Locate the cell with the specified text and output its (X, Y) center coordinate. 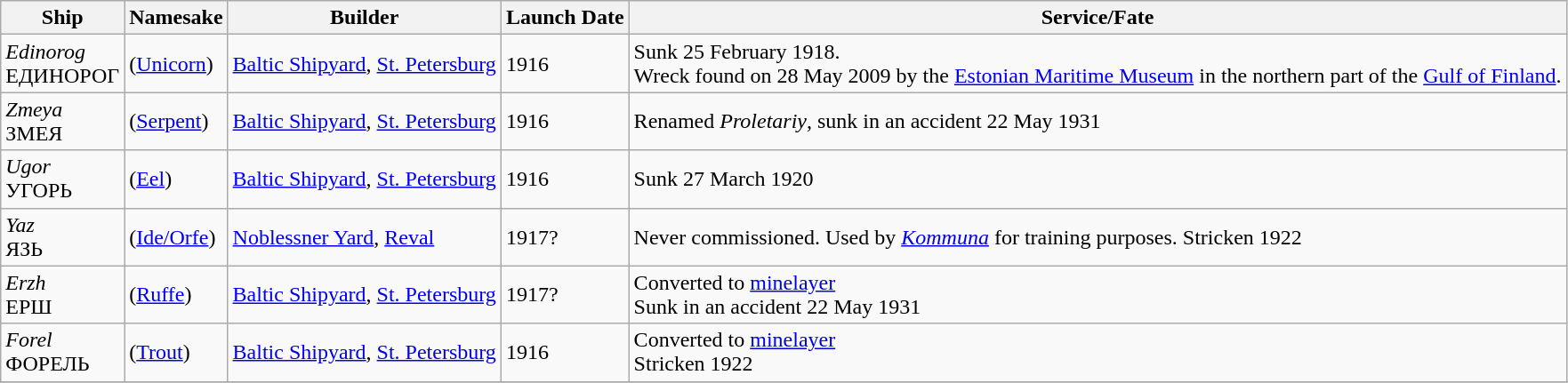
YazЯЗЬ (62, 236)
Namesake (176, 18)
ZmeyaЗМЕЯ (62, 121)
ErzhЕРШ (62, 295)
Ship (62, 18)
Converted to minelayerStricken 1922 (1098, 352)
Sunk 27 March 1920 (1098, 180)
ForelФОРЕЛЬ (62, 352)
Noblessner Yard, Reval (365, 236)
(Unicorn) (176, 64)
Launch Date (565, 18)
Renamed Proletariy, sunk in an accident 22 May 1931 (1098, 121)
(Serpent) (176, 121)
EdinorogЕДИНОРОГ (62, 64)
(Ruffe) (176, 295)
Service/Fate (1098, 18)
Sunk 25 February 1918.Wreck found on 28 May 2009 by the Estonian Maritime Museum in the northern part of the Gulf of Finland. (1098, 64)
Builder (365, 18)
Never commissioned. Used by Kommuna for training purposes. Stricken 1922 (1098, 236)
(Eel) (176, 180)
Converted to minelayerSunk in an accident 22 May 1931 (1098, 295)
(Trout) (176, 352)
(Ide/Orfe) (176, 236)
UgorУГОРЬ (62, 180)
